Scan for the cell matching the given text and deliver its (X, Y) coordinate at center. 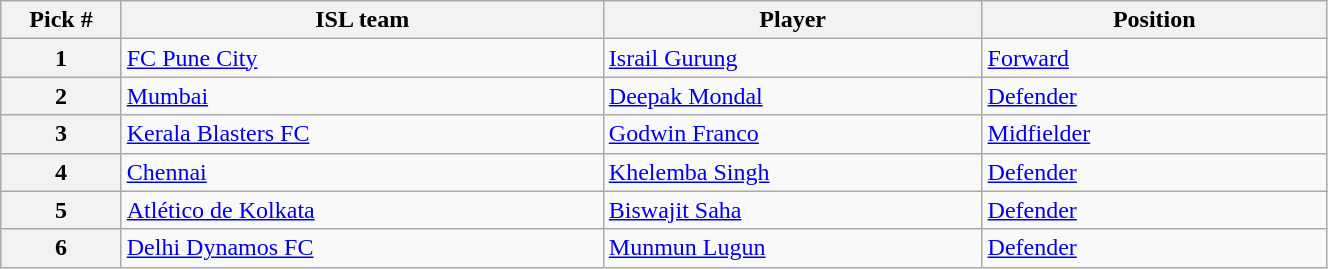
1 (61, 58)
Delhi Dynamos FC (362, 248)
3 (61, 134)
Kerala Blasters FC (362, 134)
Munmun Lugun (792, 248)
Mumbai (362, 96)
Deepak Mondal (792, 96)
5 (61, 210)
ISL team (362, 20)
6 (61, 248)
Godwin Franco (792, 134)
Midfielder (1154, 134)
Israil Gurung (792, 58)
4 (61, 172)
Position (1154, 20)
FC Pune City (362, 58)
Biswajit Saha (792, 210)
Pick # (61, 20)
Chennai (362, 172)
2 (61, 96)
Khelemba Singh (792, 172)
Atlético de Kolkata (362, 210)
Forward (1154, 58)
Player (792, 20)
